Return the [x, y] coordinate for the center point of the cell that contains the specified text.  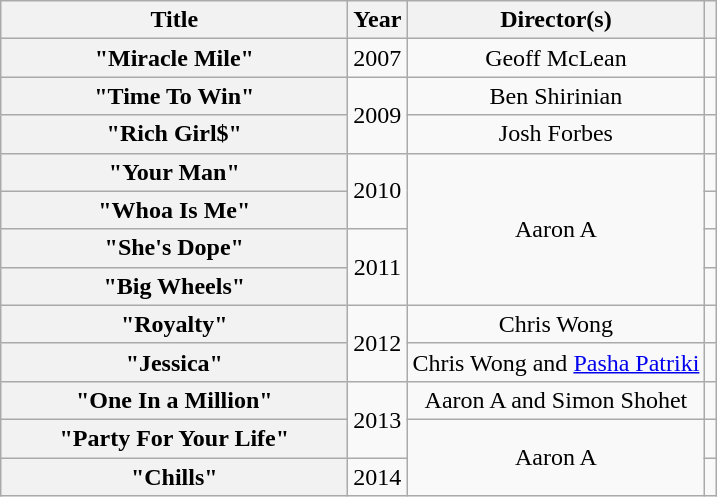
2011 [378, 267]
"She's Dope" [174, 248]
"Jessica" [174, 362]
Geoff McLean [556, 58]
Year [378, 20]
"Whoa Is Me" [174, 210]
"Time To Win" [174, 96]
"Royalty" [174, 324]
Chris Wong and Pasha Patriki [556, 362]
"Party For Your Life" [174, 438]
Ben Shirinian [556, 96]
2013 [378, 419]
Aaron A and Simon Shohet [556, 400]
"Your Man" [174, 172]
"Rich Girl$" [174, 134]
"Big Wheels" [174, 286]
"Chills" [174, 477]
Chris Wong [556, 324]
Director(s) [556, 20]
"Miracle Mile" [174, 58]
2010 [378, 191]
Josh Forbes [556, 134]
2009 [378, 115]
2012 [378, 343]
"One In a Million" [174, 400]
2014 [378, 477]
Title [174, 20]
2007 [378, 58]
